Find where the given text appears and provide that cell's center as (x, y) coordinate. 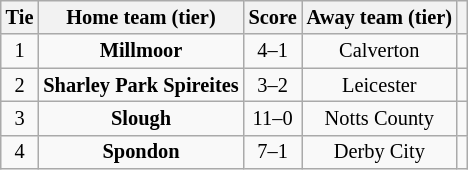
Score (273, 17)
4–1 (273, 51)
Leicester (380, 85)
1 (20, 51)
Home team (tier) (140, 17)
Spondon (140, 152)
2 (20, 85)
Notts County (380, 118)
Slough (140, 118)
4 (20, 152)
3 (20, 118)
Away team (tier) (380, 17)
7–1 (273, 152)
11–0 (273, 118)
Derby City (380, 152)
3–2 (273, 85)
Millmoor (140, 51)
Calverton (380, 51)
Sharley Park Spireites (140, 85)
Tie (20, 17)
